Return the [X, Y] coordinate for the center point of the cell that contains the specified text.  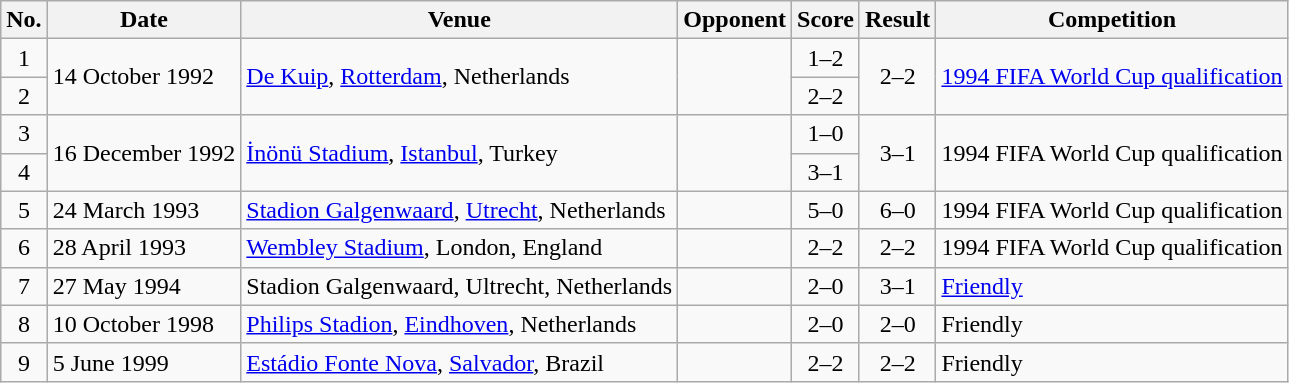
1 [24, 58]
3 [24, 134]
10 October 1998 [144, 324]
Philips Stadion, Eindhoven, Netherlands [460, 324]
8 [24, 324]
De Kuip, Rotterdam, Netherlands [460, 77]
Stadion Galgenwaard, Ultrecht, Netherlands [460, 286]
28 April 1993 [144, 248]
1–0 [826, 134]
Venue [460, 20]
16 December 1992 [144, 153]
4 [24, 172]
No. [24, 20]
Date [144, 20]
6–0 [897, 210]
5–0 [826, 210]
14 October 1992 [144, 77]
2 [24, 96]
Competition [1112, 20]
7 [24, 286]
5 [24, 210]
İnönü Stadium, Istanbul, Turkey [460, 153]
Estádio Fonte Nova, Salvador, Brazil [460, 362]
5 June 1999 [144, 362]
9 [24, 362]
1–2 [826, 58]
27 May 1994 [144, 286]
Wembley Stadium, London, England [460, 248]
6 [24, 248]
Score [826, 20]
Result [897, 20]
24 March 1993 [144, 210]
Stadion Galgenwaard, Utrecht, Netherlands [460, 210]
Opponent [735, 20]
